Locate the cell with the specified text and output its (x, y) center coordinate. 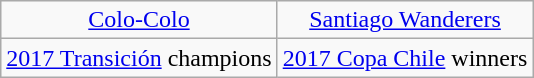
2017 Copa Chile winners (405, 58)
Colo-Colo (139, 20)
2017 Transición champions (139, 58)
Santiago Wanderers (405, 20)
